Pinpoint the cell where the given text exists, returning its [x, y] midpoint coordinate. 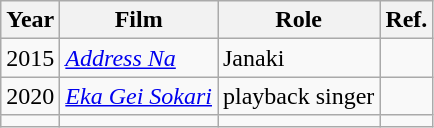
playback singer [299, 96]
Year [30, 20]
Janaki [299, 58]
Role [299, 20]
2015 [30, 58]
Film [139, 20]
Address Na [139, 58]
Ref. [406, 20]
2020 [30, 96]
Eka Gei Sokari [139, 96]
